Extract the (x, y) coordinate from the center of the cell holding the provided text.  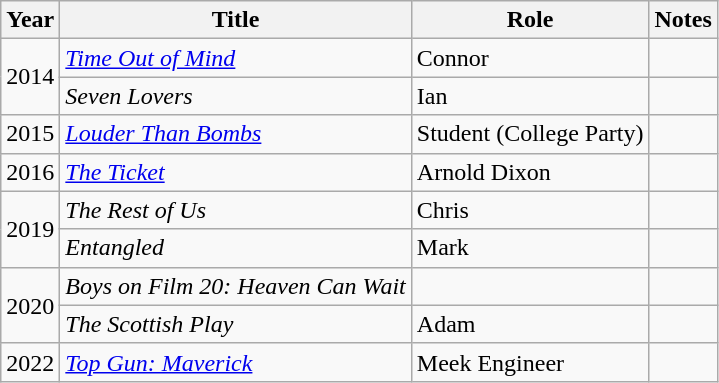
Year (30, 20)
Arnold Dixon (530, 172)
Louder Than Bombs (236, 134)
Adam (530, 324)
Connor (530, 58)
Time Out of Mind (236, 58)
Meek Engineer (530, 362)
Title (236, 20)
Entangled (236, 248)
2022 (30, 362)
Mark (530, 248)
Student (College Party) (530, 134)
The Ticket (236, 172)
The Rest of Us (236, 210)
Notes (683, 20)
Ian (530, 96)
2020 (30, 305)
2015 (30, 134)
Top Gun: Maverick (236, 362)
Seven Lovers (236, 96)
The Scottish Play (236, 324)
2019 (30, 229)
Boys on Film 20: Heaven Can Wait (236, 286)
2016 (30, 172)
Chris (530, 210)
Role (530, 20)
2014 (30, 77)
